Scan for the cell matching the given text and deliver its (X, Y) coordinate at center. 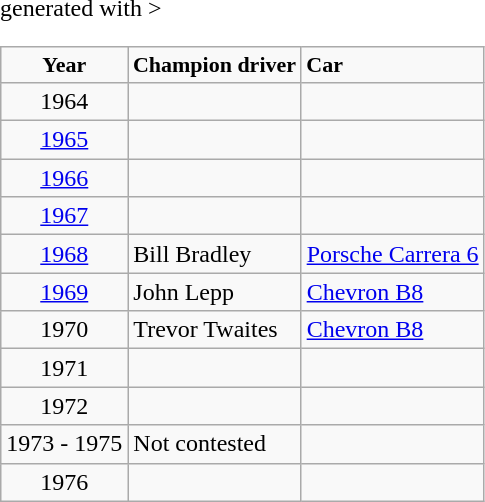
Bill Bradley (214, 254)
1969 (64, 292)
1967 (64, 216)
1968 (64, 254)
1970 (64, 330)
Year (64, 65)
Porsche Carrera 6 (392, 254)
1976 (64, 482)
1973 - 1975 (64, 444)
1972 (64, 406)
Trevor Twaites (214, 330)
Not contested (214, 444)
1965 (64, 140)
1964 (64, 102)
1966 (64, 178)
1971 (64, 368)
John Lepp (214, 292)
Car (392, 65)
Champion driver (214, 65)
